Determine the (x, y) coordinate at the center of the cell enclosing the given text.  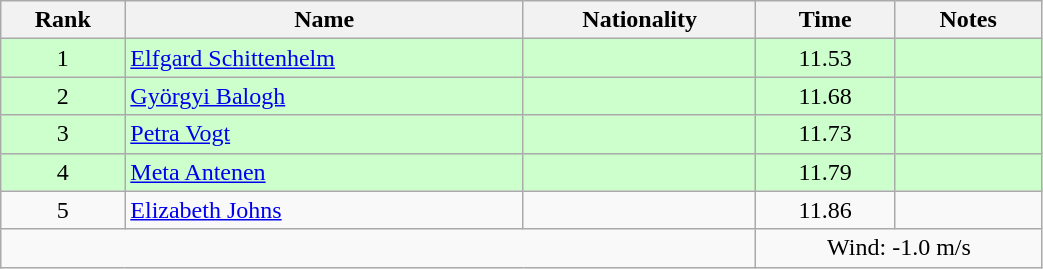
4 (63, 172)
11.86 (825, 210)
Elizabeth Johns (324, 210)
Name (324, 20)
11.68 (825, 96)
1 (63, 58)
Györgyi Balogh (324, 96)
Meta Antenen (324, 172)
11.53 (825, 58)
Wind: -1.0 m/s (899, 248)
5 (63, 210)
Petra Vogt (324, 134)
Elfgard Schittenhelm (324, 58)
Nationality (639, 20)
Rank (63, 20)
11.73 (825, 134)
2 (63, 96)
Time (825, 20)
3 (63, 134)
Notes (968, 20)
11.79 (825, 172)
